Return (X, Y) of the center of cell containing provided text 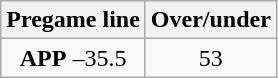
53 (210, 58)
APP –35.5 (74, 58)
Pregame line (74, 20)
Over/under (210, 20)
